Return the (X, Y) coordinate for the center point of the cell that contains the specified text.  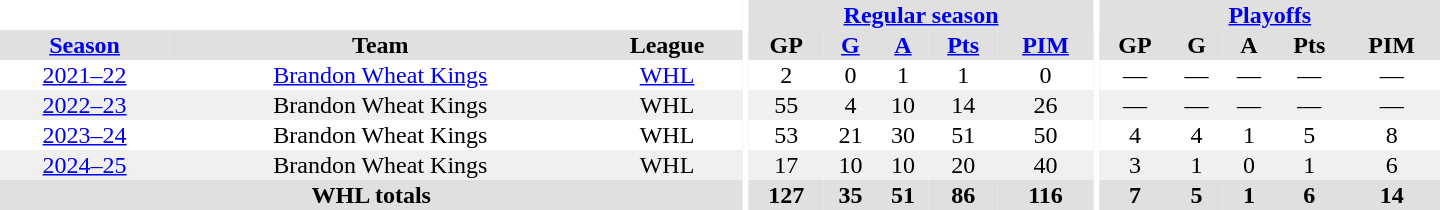
86 (963, 195)
Team (380, 45)
26 (1046, 105)
53 (786, 135)
2022–23 (84, 105)
17 (786, 165)
2021–22 (84, 75)
Playoffs (1270, 15)
2023–24 (84, 135)
40 (1046, 165)
WHL totals (372, 195)
2024–25 (84, 165)
127 (786, 195)
Season (84, 45)
League (668, 45)
8 (1392, 135)
50 (1046, 135)
30 (903, 135)
21 (850, 135)
3 (1136, 165)
Regular season (920, 15)
20 (963, 165)
2 (786, 75)
7 (1136, 195)
55 (786, 105)
116 (1046, 195)
35 (850, 195)
